Identify which cell holds the provided text, then report its [x, y] central coordinate. 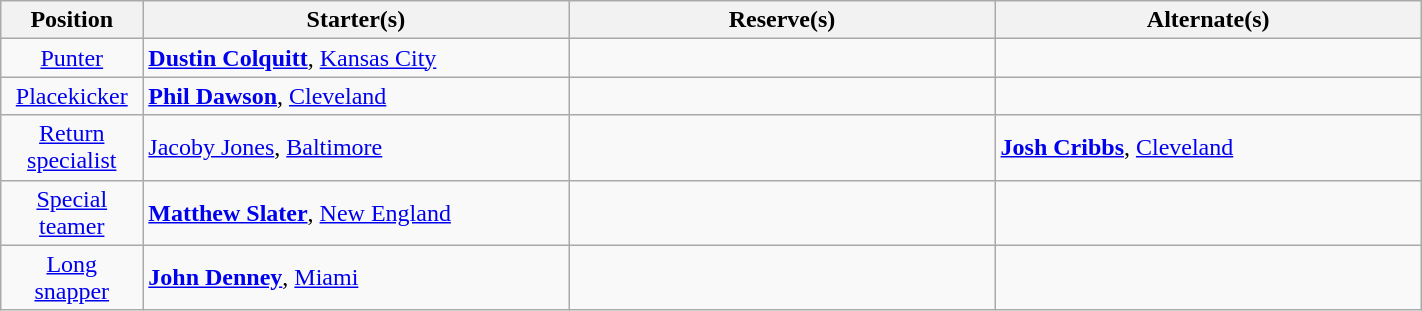
Placekicker [72, 96]
Starter(s) [356, 20]
Dustin Colquitt, Kansas City [356, 58]
Long snapper [72, 278]
Josh Cribbs, Cleveland [1208, 148]
Phil Dawson, Cleveland [356, 96]
John Denney, Miami [356, 278]
Reserve(s) [782, 20]
Matthew Slater, New England [356, 212]
Special teamer [72, 212]
Punter [72, 58]
Return specialist [72, 148]
Position [72, 20]
Alternate(s) [1208, 20]
Jacoby Jones, Baltimore [356, 148]
